Provide the [X, Y] coordinate of the cell's center where the given text is located.  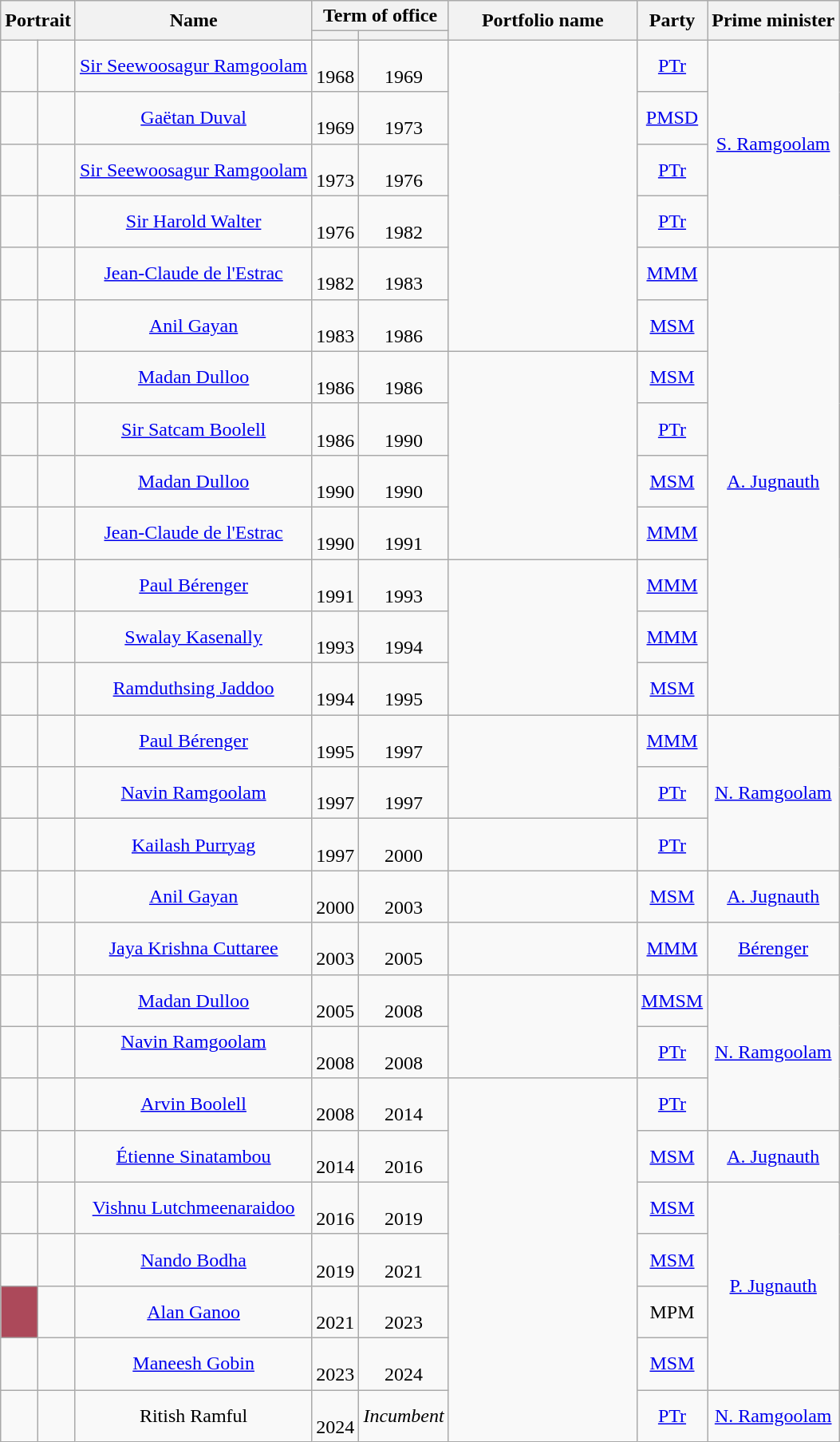
Gaëtan Duval [193, 118]
Portfolio name [542, 21]
Nando Bodha [193, 1259]
Prime minister [774, 21]
Ramduthsing Jaddoo [193, 689]
Maneesh Gobin [193, 1363]
Party [672, 21]
Term of office [380, 16]
Arvin Boolell [193, 1104]
Sir Satcam Boolell [193, 429]
P. Jugnauth [774, 1286]
Sir Harold Walter [193, 222]
S. Ramgoolam [774, 144]
MPM [672, 1312]
Étienne Sinatambou [193, 1156]
Incumbent [404, 1416]
MMSM [672, 1001]
Alan Ganoo [193, 1312]
Bérenger [774, 948]
Ritish Ramful [193, 1416]
Kailash Purryag [193, 844]
Swalay Kasenally [193, 637]
Vishnu Lutchmeenaraidoo [193, 1208]
Jaya Krishna Cuttaree [193, 948]
Portrait [38, 21]
Name [193, 21]
1968 [335, 65]
PMSD [672, 118]
